Identify which cell holds the provided text, then report its (x, y) central coordinate. 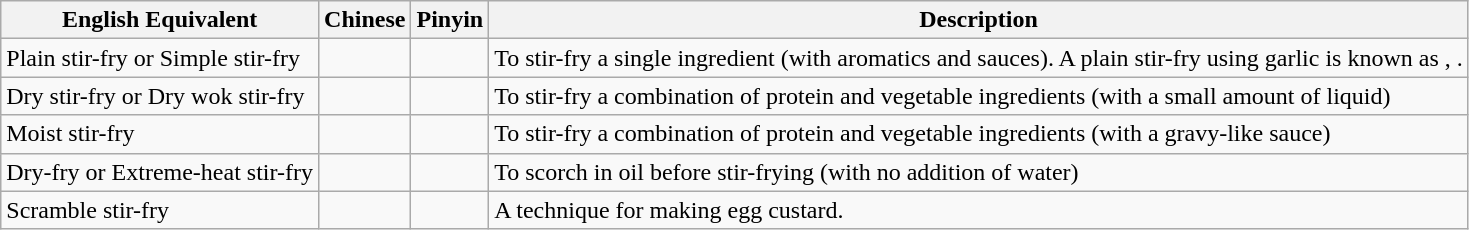
Description (979, 20)
English Equivalent (160, 20)
Plain stir-fry or Simple stir-fry (160, 58)
Chinese (365, 20)
To stir-fry a combination of protein and vegetable ingredients (with a gravy-like sauce) (979, 134)
A technique for making egg custard. (979, 210)
Moist stir-fry (160, 134)
To stir-fry a combination of protein and vegetable ingredients (with a small amount of liquid) (979, 96)
Dry stir-fry or Dry wok stir-fry (160, 96)
To stir-fry a single ingredient (with aromatics and sauces). A plain stir-fry using garlic is known as , . (979, 58)
To scorch in oil before stir-frying (with no addition of water) (979, 172)
Scramble stir-fry (160, 210)
Dry-fry or Extreme-heat stir-fry (160, 172)
Pinyin (450, 20)
